Provide the [X, Y] coordinate of the cell's center where the given text is located.  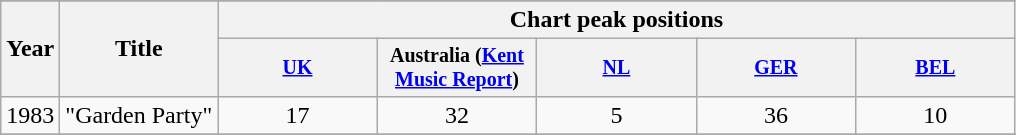
Title [139, 49]
Chart peak positions [616, 20]
UK [298, 68]
32 [456, 115]
BEL [936, 68]
Australia (Kent Music Report) [456, 68]
Year [30, 49]
NL [616, 68]
36 [776, 115]
17 [298, 115]
1983 [30, 115]
"Garden Party" [139, 115]
5 [616, 115]
10 [936, 115]
GER [776, 68]
